Identify which cell holds the provided text, then report its [x, y] central coordinate. 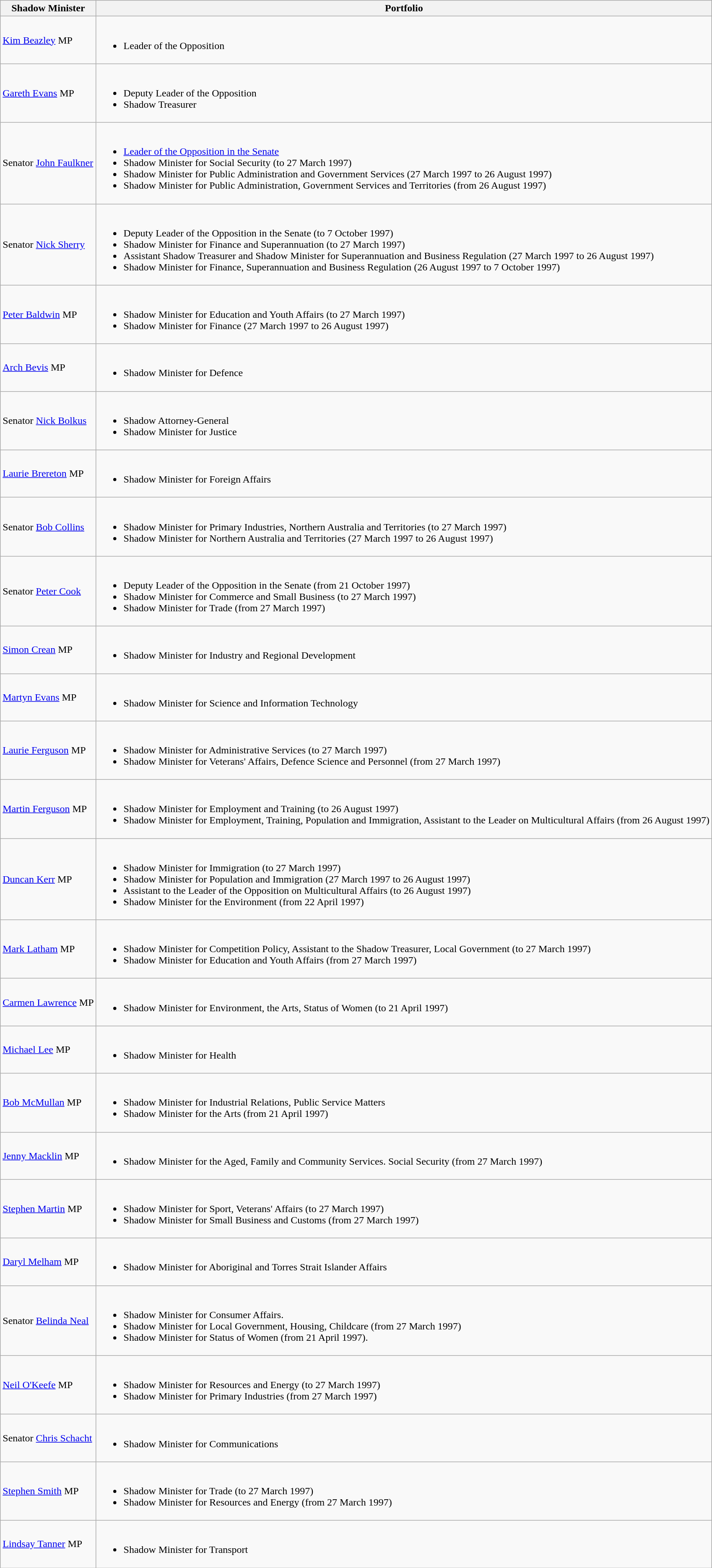
Shadow Minister for Environment, the Arts, Status of Women (to 21 April 1997) [404, 1002]
Stephen Smith MP [48, 1491]
Portfolio [404, 8]
Laurie Ferguson MP [48, 750]
Laurie Brereton MP [48, 474]
Gareth Evans MP [48, 93]
Senator Bob Collins [48, 527]
Michael Lee MP [48, 1050]
Stephen Martin MP [48, 1209]
Kim Beazley MP [48, 40]
Shadow Minister for Science and Information Technology [404, 697]
Shadow Minister for Sport, Veterans' Affairs (to 27 March 1997)Shadow Minister for Small Business and Customs (from 27 March 1997) [404, 1209]
Neil O'Keefe MP [48, 1385]
Shadow Minister [48, 8]
Shadow Attorney-GeneralShadow Minister for Justice [404, 421]
Arch Bevis MP [48, 367]
Carmen Lawrence MP [48, 1002]
Shadow Minister for Industry and Regional Development [404, 650]
Shadow Minister for Foreign Affairs [404, 474]
Jenny Macklin MP [48, 1155]
Bob McMullan MP [48, 1103]
Senator Belinda Neal [48, 1321]
Senator Nick Bolkus [48, 421]
Daryl Melham MP [48, 1262]
Peter Baldwin MP [48, 314]
Duncan Kerr MP [48, 879]
Deputy Leader of the OppositionShadow Treasurer [404, 93]
Senator Peter Cook [48, 591]
Leader of the Opposition [404, 40]
Martyn Evans MP [48, 697]
Shadow Minister for Industrial Relations, Public Service MattersShadow Minister for the Arts (from 21 April 1997) [404, 1103]
Shadow Minister for the Aged, Family and Community Services. Social Security (from 27 March 1997) [404, 1155]
Lindsay Tanner MP [48, 1544]
Shadow Minister for Education and Youth Affairs (to 27 March 1997)Shadow Minister for Finance (27 March 1997 to 26 August 1997) [404, 314]
Shadow Minister for Resources and Energy (to 27 March 1997)Shadow Minister for Primary Industries (from 27 March 1997) [404, 1385]
Mark Latham MP [48, 949]
Shadow Minister for Transport [404, 1544]
Shadow Minister for Trade (to 27 March 1997)Shadow Minister for Resources and Energy (from 27 March 1997) [404, 1491]
Shadow Minister for Aboriginal and Torres Strait Islander Affairs [404, 1262]
Simon Crean MP [48, 650]
Shadow Minister for Health [404, 1050]
Senator Nick Sherry [48, 244]
Senator John Faulkner [48, 163]
Martin Ferguson MP [48, 809]
Shadow Minister for Defence [404, 367]
Senator Chris Schacht [48, 1438]
Shadow Minister for Communications [404, 1438]
